Determine the [X, Y] coordinate at the center of the cell enclosing the given text.  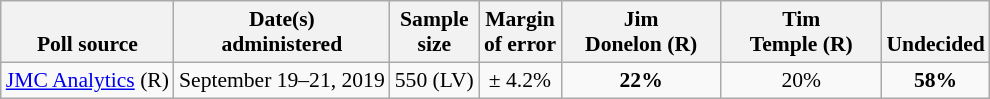
September 19–21, 2019 [282, 80]
Poll source [88, 32]
Undecided [935, 32]
± 4.2% [520, 80]
TimTemple (R) [801, 32]
Date(s)administered [282, 32]
Samplesize [434, 32]
20% [801, 80]
Marginof error [520, 32]
JMC Analytics (R) [88, 80]
22% [641, 80]
58% [935, 80]
550 (LV) [434, 80]
JimDonelon (R) [641, 32]
